Extract the [X, Y] coordinate from the center of the cell holding the provided text.  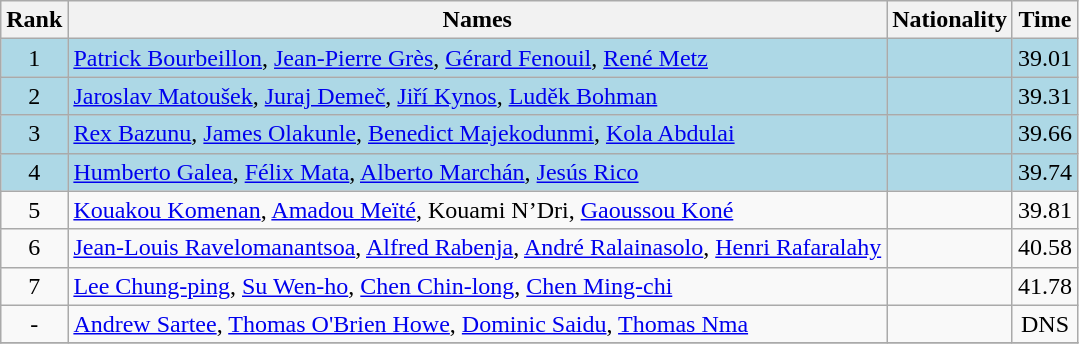
Jaroslav Matoušek, Juraj Demeč, Jiří Kynos, Luděk Bohman [478, 96]
Jean-Louis Ravelomanantsoa, Alfred Rabenja, André Ralainasolo, Henri Rafaralahy [478, 248]
39.81 [1044, 210]
Time [1044, 20]
39.01 [1044, 58]
6 [34, 248]
7 [34, 286]
3 [34, 134]
2 [34, 96]
39.66 [1044, 134]
Patrick Bourbeillon, Jean-Pierre Grès, Gérard Fenouil, René Metz [478, 58]
Rank [34, 20]
Humberto Galea, Félix Mata, Alberto Marchán, Jesús Rico [478, 172]
4 [34, 172]
Names [478, 20]
39.31 [1044, 96]
39.74 [1044, 172]
Rex Bazunu, James Olakunle, Benedict Majekodunmi, Kola Abdulai [478, 134]
5 [34, 210]
1 [34, 58]
Nationality [950, 20]
41.78 [1044, 286]
40.58 [1044, 248]
Lee Chung-ping, Su Wen-ho, Chen Chin-long, Chen Ming-chi [478, 286]
DNS [1044, 324]
Kouakou Komenan, Amadou Meïté, Kouami N’Dri, Gaoussou Koné [478, 210]
Andrew Sartee, Thomas O'Brien Howe, Dominic Saidu, Thomas Nma [478, 324]
- [34, 324]
